Return the (x, y) coordinate for the center point of the cell that contains the specified text.  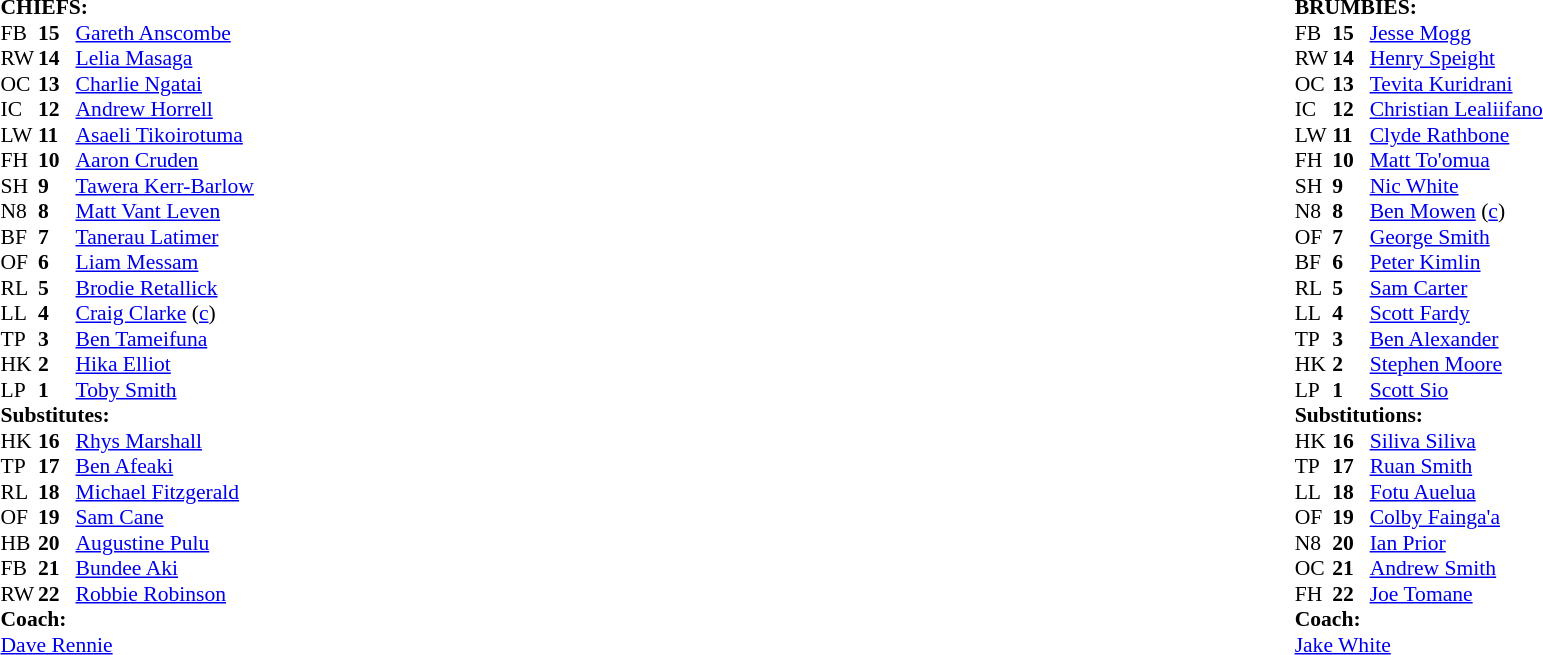
Substitutes: (126, 415)
Liam Messam (165, 263)
Sam Cane (165, 517)
Tawera Kerr-Barlow (165, 186)
Ian Prior (1456, 543)
Christian Lealiifano (1456, 109)
Ben Mowen (c) (1456, 211)
Lelia Masaga (165, 59)
Fotu Auelua (1456, 492)
Scott Fardy (1456, 313)
Ruan Smith (1456, 467)
Scott Sio (1456, 390)
Michael Fitzgerald (165, 492)
Siliva Siliva (1456, 441)
Nic White (1456, 186)
Robbie Robinson (165, 594)
Charlie Ngatai (165, 84)
Andrew Smith (1456, 569)
Joe Tomane (1456, 594)
Matt To'omua (1456, 161)
Tanerau Latimer (165, 237)
Stephen Moore (1456, 365)
Rhys Marshall (165, 441)
Gareth Anscombe (165, 33)
Henry Speight (1456, 59)
Augustine Pulu (165, 543)
HB (19, 543)
Tevita Kuridrani (1456, 84)
Craig Clarke (c) (165, 313)
George Smith (1456, 237)
Matt Vant Leven (165, 211)
Hika Elliot (165, 365)
Toby Smith (165, 390)
Ben Afeaki (165, 467)
Colby Fainga'a (1456, 517)
Asaeli Tikoirotuma (165, 135)
Brodie Retallick (165, 288)
Andrew Horrell (165, 109)
Substitutions: (1419, 415)
Bundee Aki (165, 569)
Clyde Rathbone (1456, 135)
Ben Alexander (1456, 339)
Sam Carter (1456, 288)
Aaron Cruden (165, 161)
Ben Tameifuna (165, 339)
Peter Kimlin (1456, 263)
Jesse Mogg (1456, 33)
